Determine the (x, y) coordinate at the center of the cell enclosing the given text.  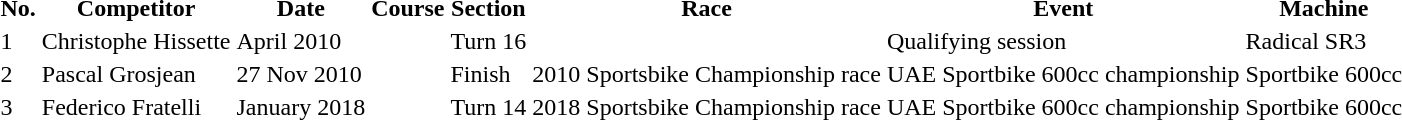
27 Nov 2010 (301, 74)
2010 Sportsbike Championship race (707, 74)
Finish (488, 74)
Turn 16 (488, 41)
Qualifying session (1063, 41)
Pascal Grosjean (136, 74)
UAE Sportbike 600cc championship (1063, 74)
Christophe Hissette (136, 41)
April 2010 (301, 41)
